Determine the (x, y) coordinate at the center of the cell enclosing the given text.  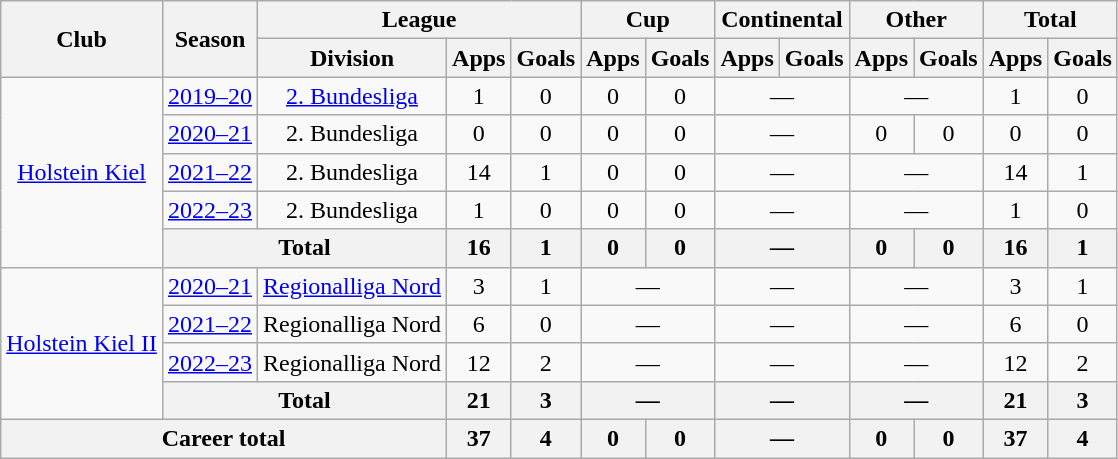
Season (210, 39)
League (420, 20)
Holstein Kiel (82, 172)
Other (916, 20)
2019–20 (210, 96)
Continental (782, 20)
Career total (224, 438)
Holstein Kiel II (82, 343)
Cup (648, 20)
Division (352, 58)
Club (82, 39)
